Capture the cell that displays the provided text and extract its [X, Y] central coordinate. 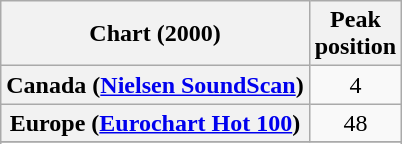
48 [355, 123]
Canada (Nielsen SoundScan) [155, 85]
4 [355, 85]
Europe (Eurochart Hot 100) [155, 123]
Chart (2000) [155, 34]
Peakposition [355, 34]
